Find where the given text appears and provide that cell's center as [x, y] coordinate. 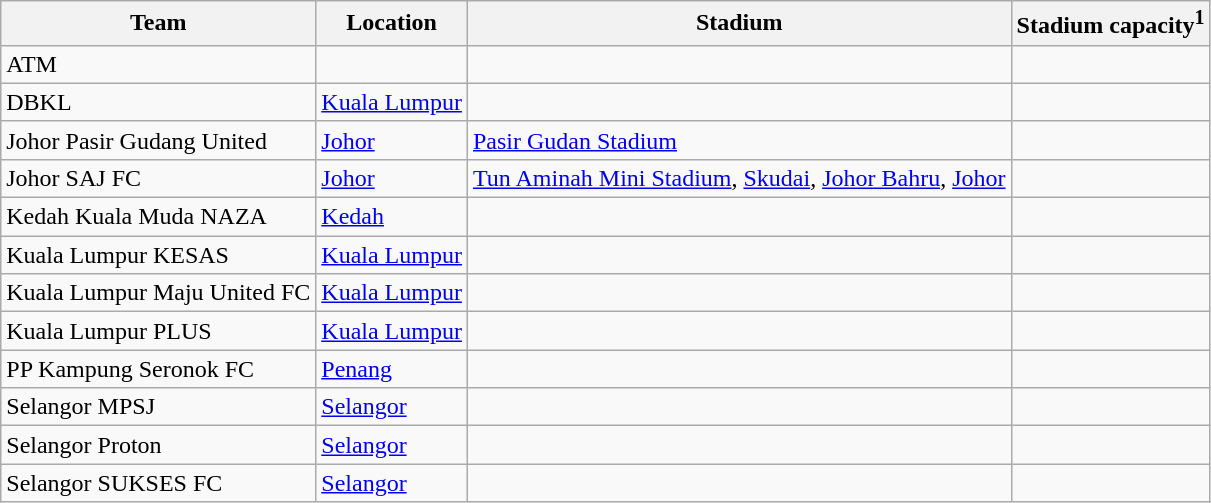
Pasir Gudan Stadium [739, 140]
Selangor Proton [158, 445]
Kuala Lumpur KESAS [158, 255]
PP Kampung Seronok FC [158, 369]
Penang [392, 369]
Stadium [739, 24]
Kedah [392, 217]
ATM [158, 64]
Johor SAJ FC [158, 178]
Location [392, 24]
Tun Aminah Mini Stadium, Skudai, Johor Bahru, Johor [739, 178]
Selangor SUKSES FC [158, 483]
Team [158, 24]
Johor Pasir Gudang United [158, 140]
Kuala Lumpur PLUS [158, 331]
DBKL [158, 102]
Kuala Lumpur Maju United FC [158, 293]
Kedah Kuala Muda NAZA [158, 217]
Stadium capacity1 [1110, 24]
Selangor MPSJ [158, 407]
